Find where the given text appears and provide that cell's center as [x, y] coordinate. 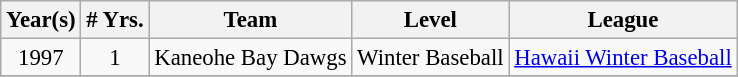
League [623, 20]
Kaneohe Bay Dawgs [250, 58]
Year(s) [41, 20]
1997 [41, 58]
Hawaii Winter Baseball [623, 58]
# Yrs. [115, 20]
Team [250, 20]
1 [115, 58]
Winter Baseball [430, 58]
Level [430, 20]
